Output the (X, Y) coordinate of the center of the cell containing the given text.  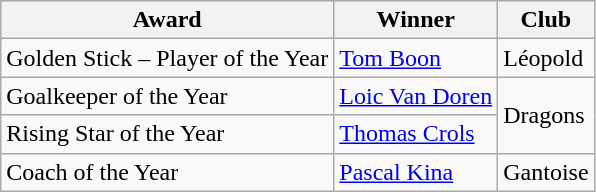
Dragons (546, 115)
Goalkeeper of the Year (168, 96)
Thomas Crols (416, 134)
Rising Star of the Year (168, 134)
Award (168, 20)
Golden Stick – Player of the Year (168, 58)
Tom Boon (416, 58)
Coach of the Year (168, 172)
Pascal Kina (416, 172)
Léopold (546, 58)
Club (546, 20)
Loic Van Doren (416, 96)
Winner (416, 20)
Gantoise (546, 172)
